Return [x, y] of the center of cell containing provided text 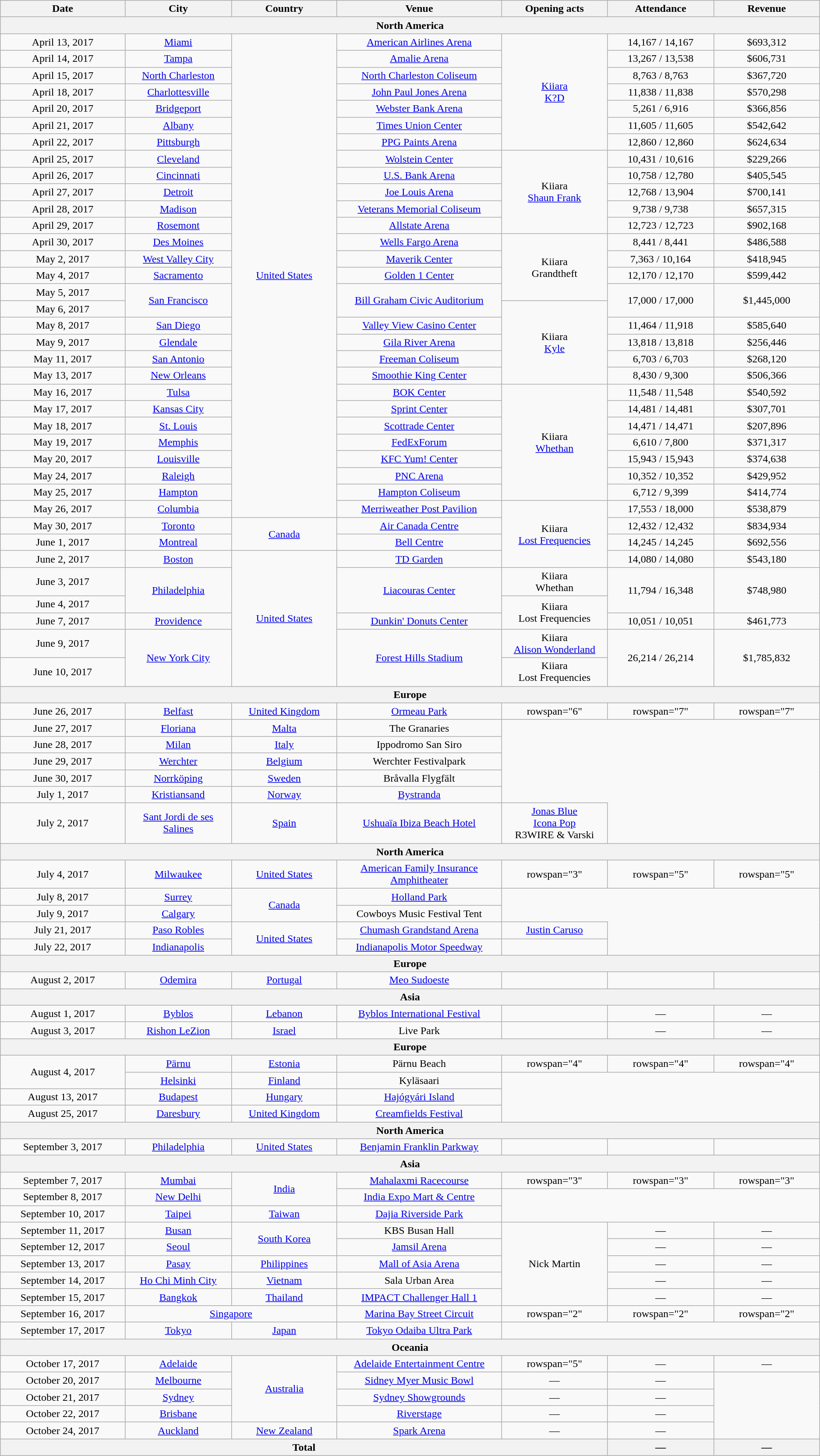
May 20, 2017 [63, 459]
American Airlines Arena [419, 42]
13,818 / 13,818 [661, 342]
New York City [178, 658]
May 9, 2017 [63, 342]
Philippines [285, 1264]
Jonas BlueIcona PopR3WIRE & Varski [555, 823]
14,481 / 14,481 [661, 409]
June 28, 2017 [63, 744]
April 20, 2017 [63, 109]
$585,640 [767, 326]
8,430 / 9,300 [661, 376]
Indianapolis [178, 947]
Thailand [285, 1297]
July 2, 2017 [63, 823]
Opening acts [555, 9]
April 26, 2017 [63, 175]
13,267 / 13,538 [661, 59]
June 29, 2017 [63, 761]
$599,442 [767, 276]
June 3, 2017 [63, 582]
5,261 / 6,916 [661, 109]
April 30, 2017 [63, 242]
June 26, 2017 [63, 711]
TD Garden [419, 559]
11,464 / 11,918 [661, 326]
October 21, 2017 [63, 1397]
Venue [419, 9]
Kristiansand [178, 795]
Sant Jordi de ses Salines [178, 823]
Calgary [178, 914]
$229,266 [767, 159]
10,431 / 10,616 [661, 159]
Israel [285, 1030]
KiiaraK?D [555, 92]
$268,120 [767, 359]
Justin Caruso [555, 930]
West Valley City [178, 259]
October 24, 2017 [63, 1431]
Marina Bay Street Circuit [419, 1314]
Attendance [661, 9]
Valley View Casino Center [419, 326]
$543,180 [767, 559]
11,605 / 11,605 [661, 125]
Adelaide Entertainment Centre [419, 1364]
12,170 / 12,170 [661, 276]
Pittsburgh [178, 142]
Benjamin Franklin Parkway [419, 1147]
Scottrade Center [419, 425]
Pärnu Beach [419, 1063]
City [178, 9]
April 22, 2017 [63, 142]
$538,879 [767, 509]
September 15, 2017 [63, 1297]
May 2, 2017 [63, 259]
$657,315 [767, 209]
Malta [285, 728]
Portugal [285, 980]
KiiaraAlison Wonderland [555, 643]
$542,642 [767, 125]
Wells Fargo Arena [419, 242]
Freeman Coliseum [419, 359]
15,943 / 15,943 [661, 459]
Brisbane [178, 1414]
Kansas City [178, 409]
$692,556 [767, 542]
Melbourne [178, 1381]
St. Louis [178, 425]
San Antonio [178, 359]
June 7, 2017 [63, 621]
Cleveland [178, 159]
Bill Graham Civic Auditorium [419, 301]
April 15, 2017 [63, 75]
Rishon LeZion [178, 1030]
Jamsil Arena [419, 1247]
May 24, 2017 [63, 475]
New Orleans [178, 376]
Sydney Showgrounds [419, 1397]
Merriweather Post Pavilion [419, 509]
September 8, 2017 [63, 1197]
August 3, 2017 [63, 1030]
Riverstage [419, 1414]
August 4, 2017 [63, 1072]
American Family Insurance Amphitheater [419, 875]
Cincinnati [178, 175]
Country [285, 9]
Adelaide [178, 1364]
Date [63, 9]
May 13, 2017 [63, 376]
Meo Sudoeste [419, 980]
$371,317 [767, 442]
14,167 / 14,167 [661, 42]
September 16, 2017 [63, 1314]
North Charleston Coliseum [419, 75]
Sprint Center [419, 409]
Sacramento [178, 276]
May 26, 2017 [63, 509]
11,838 / 11,838 [661, 92]
Belgium [285, 761]
October 22, 2017 [63, 1414]
10,051 / 10,051 [661, 621]
Times Union Center [419, 125]
Hampton Coliseum [419, 492]
6,712 / 9,399 [661, 492]
KFC Yum! Center [419, 459]
Hungary [285, 1097]
Spark Arena [419, 1431]
IMPACT Challenger Hall 1 [419, 1297]
North Charleston [178, 75]
Air Canada Centre [419, 526]
New Zealand [285, 1431]
Daresbury [178, 1114]
July 22, 2017 [63, 947]
Amalie Arena [419, 59]
Taipei [178, 1214]
Vietnam [285, 1280]
$700,141 [767, 192]
Live Park [419, 1030]
Busan [178, 1230]
Total [304, 1447]
India Expo Mart & Centre [419, 1197]
Belfast [178, 711]
PPG Paints Arena [419, 142]
Taiwan [285, 1214]
June 27, 2017 [63, 728]
Japan [285, 1330]
August 2, 2017 [63, 980]
July 4, 2017 [63, 875]
Revenue [767, 9]
U.S. Bank Arena [419, 175]
KBS Busan Hall [419, 1230]
Creamfields Festival [419, 1114]
Toronto [178, 526]
May 8, 2017 [63, 326]
$748,980 [767, 590]
Sala Urban Area [419, 1280]
$414,774 [767, 492]
KiiaraShaun Frank [555, 192]
The Granaries [419, 728]
Ormeau Park [419, 711]
India [285, 1189]
Bridgeport [178, 109]
Bråvalla Flygfält [419, 778]
Hajógyári Island [419, 1097]
Surrey [178, 897]
8,763 / 8,763 [661, 75]
June 9, 2017 [63, 643]
6,703 / 6,703 [661, 359]
Spain [285, 823]
May 25, 2017 [63, 492]
$405,545 [767, 175]
John Paul Jones Arena [419, 92]
Mall of Asia Arena [419, 1264]
$486,588 [767, 242]
$1,785,832 [767, 658]
$1,445,000 [767, 301]
FedExForum [419, 442]
April 29, 2017 [63, 226]
Joe Louis Arena [419, 192]
April 13, 2017 [63, 42]
14,471 / 14,471 [661, 425]
New Delhi [178, 1197]
Dunkin' Donuts Center [419, 621]
Chumash Grandstand Arena [419, 930]
6,610 / 7,800 [661, 442]
August 25, 2017 [63, 1114]
September 10, 2017 [63, 1214]
April 27, 2017 [63, 192]
Mumbai [178, 1180]
May 17, 2017 [63, 409]
Ho Chi Minh City [178, 1280]
July 8, 2017 [63, 897]
Veterans Memorial Coliseum [419, 209]
May 6, 2017 [63, 309]
Tokyo [178, 1330]
Indianapolis Motor Speedway [419, 947]
May 16, 2017 [63, 392]
April 28, 2017 [63, 209]
Maverik Center [419, 259]
Helsinki [178, 1080]
KiiaraKyle [555, 342]
April 14, 2017 [63, 59]
$624,634 [767, 142]
Providence [178, 621]
17,553 / 18,000 [661, 509]
Allstate Arena [419, 226]
Smoothie King Center [419, 376]
Liacouras Center [419, 590]
June 10, 2017 [63, 672]
Italy [285, 744]
Kyläsaari [419, 1080]
$693,312 [767, 42]
September 14, 2017 [63, 1280]
Webster Bank Arena [419, 109]
September 13, 2017 [63, 1264]
$256,446 [767, 342]
Oceania [410, 1347]
Detroit [178, 192]
Rosemont [178, 226]
Forest Hills Stadium [419, 658]
Madison [178, 209]
June 4, 2017 [63, 604]
June 1, 2017 [63, 542]
$540,592 [767, 392]
Milan [178, 744]
$307,701 [767, 409]
May 11, 2017 [63, 359]
12,432 / 12,432 [661, 526]
Gila River Arena [419, 342]
KiiaraGrandtheft [555, 267]
San Diego [178, 326]
11,548 / 11,548 [661, 392]
12,768 / 13,904 [661, 192]
11,794 / 16,348 [661, 590]
June 2, 2017 [63, 559]
August 13, 2017 [63, 1097]
May 18, 2017 [63, 425]
May 19, 2017 [63, 442]
Sweden [285, 778]
Pasay [178, 1264]
Bystranda [419, 795]
Des Moines [178, 242]
10,352 / 10,352 [661, 475]
August 1, 2017 [63, 1013]
Wolstein Center [419, 159]
Paso Robles [178, 930]
Albany [178, 125]
Raleigh [178, 475]
Pärnu [178, 1063]
Norrköping [178, 778]
Charlottesville [178, 92]
July 1, 2017 [63, 795]
Estonia [285, 1063]
September 7, 2017 [63, 1180]
Nick Martin [555, 1264]
12,860 / 12,860 [661, 142]
8,441 / 8,441 [661, 242]
April 25, 2017 [63, 159]
BOK Center [419, 392]
September 3, 2017 [63, 1147]
Miami [178, 42]
Boston [178, 559]
Dajia Riverside Park [419, 1214]
Milwaukee [178, 875]
Norway [285, 795]
October 20, 2017 [63, 1381]
Bangkok [178, 1297]
Mahalaxmi Racecourse [419, 1180]
7,363 / 10,164 [661, 259]
Golden 1 Center [419, 276]
Auckland [178, 1431]
$418,945 [767, 259]
$207,896 [767, 425]
Memphis [178, 442]
September 17, 2017 [63, 1330]
$506,366 [767, 376]
PNC Arena [419, 475]
September 12, 2017 [63, 1247]
$366,856 [767, 109]
May 4, 2017 [63, 276]
Louisville [178, 459]
$834,934 [767, 526]
Odemira [178, 980]
14,245 / 14,245 [661, 542]
South Korea [285, 1239]
Cowboys Music Festival Tent [419, 914]
Columbia [178, 509]
$429,952 [767, 475]
Holland Park [419, 897]
Bell Centre [419, 542]
September 11, 2017 [63, 1230]
17,000 / 17,000 [661, 301]
9,738 / 9,738 [661, 209]
July 9, 2017 [63, 914]
Singapore [231, 1314]
May 30, 2017 [63, 526]
$570,298 [767, 92]
Australia [285, 1389]
Werchter Festivalpark [419, 761]
26,214 / 26,214 [661, 658]
rowspan="6" [555, 711]
Floriana [178, 728]
San Francisco [178, 301]
Glendale [178, 342]
Sidney Myer Music Bowl [419, 1381]
14,080 / 14,080 [661, 559]
Ippodromo San Siro [419, 744]
$902,168 [767, 226]
June 30, 2017 [63, 778]
April 18, 2017 [63, 92]
Ushuaïa Ibiza Beach Hotel [419, 823]
Montreal [178, 542]
Budapest [178, 1097]
Finland [285, 1080]
$606,731 [767, 59]
12,723 / 12,723 [661, 226]
May 5, 2017 [63, 292]
$367,720 [767, 75]
Hampton [178, 492]
October 17, 2017 [63, 1364]
Werchter [178, 761]
$461,773 [767, 621]
$374,638 [767, 459]
Tampa [178, 59]
Tulsa [178, 392]
Tokyo Odaiba Ultra Park [419, 1330]
April 21, 2017 [63, 125]
Lebanon [285, 1013]
10,758 / 12,780 [661, 175]
Byblos International Festival [419, 1013]
Sydney [178, 1397]
Seoul [178, 1247]
July 21, 2017 [63, 930]
Byblos [178, 1013]
